Capture the cell that displays the provided text and extract its (x, y) central coordinate. 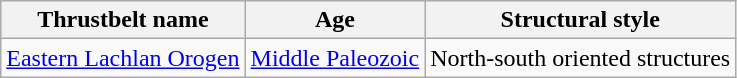
Thrustbelt name (123, 20)
Middle Paleozoic (335, 58)
Structural style (580, 20)
Eastern Lachlan Orogen (123, 58)
Age (335, 20)
North-south oriented structures (580, 58)
